Find where the given text appears and provide that cell's center as [X, Y] coordinate. 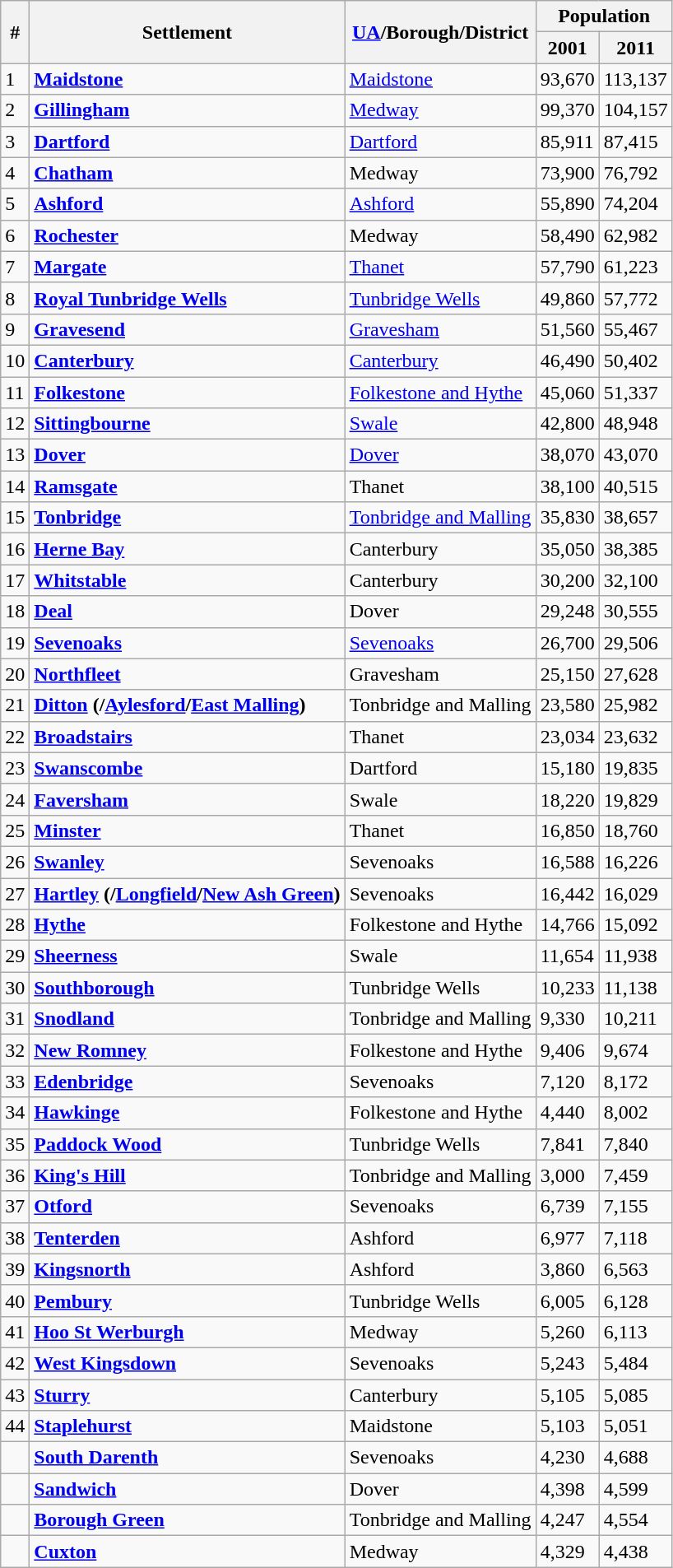
Swanscombe [188, 768]
18,760 [635, 831]
16 [15, 549]
40 [15, 1300]
7 [15, 267]
31 [15, 1019]
4,230 [568, 1458]
29,506 [635, 643]
New Romney [188, 1050]
Sturry [188, 1395]
5,484 [635, 1363]
38,100 [568, 486]
15 [15, 518]
Hartley (/Longfield/New Ash Green) [188, 893]
4,599 [635, 1489]
36 [15, 1175]
4,688 [635, 1458]
Whitstable [188, 580]
West Kingsdown [188, 1363]
26,700 [568, 643]
25 [15, 831]
4,398 [568, 1489]
Cuxton [188, 1552]
61,223 [635, 267]
55,890 [568, 204]
9,330 [568, 1019]
Northfleet [188, 674]
Broadstairs [188, 737]
32 [15, 1050]
Sheerness [188, 956]
4,247 [568, 1520]
11,654 [568, 956]
4,440 [568, 1113]
7,459 [635, 1175]
19,835 [635, 768]
10 [15, 361]
Folkestone [188, 393]
Swanley [188, 862]
UA/Borough/District [440, 32]
113,137 [635, 79]
South Darenth [188, 1458]
# [15, 32]
40,515 [635, 486]
9 [15, 329]
10,233 [568, 988]
6,128 [635, 1300]
Hawkinge [188, 1113]
17 [15, 580]
48,948 [635, 424]
11,938 [635, 956]
20 [15, 674]
8,002 [635, 1113]
Faversham [188, 799]
7,118 [635, 1238]
19,829 [635, 799]
Paddock Wood [188, 1144]
58,490 [568, 235]
49,860 [568, 298]
5,260 [568, 1332]
6 [15, 235]
14 [15, 486]
39 [15, 1269]
29 [15, 956]
23,580 [568, 705]
34 [15, 1113]
Otford [188, 1207]
16,226 [635, 862]
8 [15, 298]
Settlement [188, 32]
33 [15, 1082]
Tonbridge [188, 518]
6,113 [635, 1332]
Sittingbourne [188, 424]
3,000 [568, 1175]
8,172 [635, 1082]
12 [15, 424]
35,050 [568, 549]
62,982 [635, 235]
Royal Tunbridge Wells [188, 298]
27,628 [635, 674]
5,243 [568, 1363]
21 [15, 705]
51,337 [635, 393]
Gravesend [188, 329]
Minster [188, 831]
85,911 [568, 142]
30,555 [635, 612]
42,800 [568, 424]
4,329 [568, 1552]
5,103 [568, 1426]
43,070 [635, 455]
5 [15, 204]
73,900 [568, 173]
Staplehurst [188, 1426]
57,772 [635, 298]
3 [15, 142]
44 [15, 1426]
35,830 [568, 518]
7,840 [635, 1144]
Pembury [188, 1300]
24 [15, 799]
Snodland [188, 1019]
16,588 [568, 862]
6,563 [635, 1269]
King's Hill [188, 1175]
45,060 [568, 393]
4,438 [635, 1552]
50,402 [635, 361]
9,406 [568, 1050]
7,155 [635, 1207]
43 [15, 1395]
7,120 [568, 1082]
93,670 [568, 79]
41 [15, 1332]
32,100 [635, 580]
6,739 [568, 1207]
38 [15, 1238]
5,105 [568, 1395]
23 [15, 768]
Southborough [188, 988]
104,157 [635, 110]
16,850 [568, 831]
25,150 [568, 674]
Kingsnorth [188, 1269]
18,220 [568, 799]
16,442 [568, 893]
57,790 [568, 267]
51,560 [568, 329]
30 [15, 988]
37 [15, 1207]
1 [15, 79]
Deal [188, 612]
Hythe [188, 925]
Borough Green [188, 1520]
35 [15, 1144]
26 [15, 862]
Gillingham [188, 110]
30,200 [568, 580]
11 [15, 393]
3,860 [568, 1269]
18 [15, 612]
25,982 [635, 705]
76,792 [635, 173]
Population [604, 16]
99,370 [568, 110]
Sandwich [188, 1489]
38,657 [635, 518]
4 [15, 173]
23,632 [635, 737]
87,415 [635, 142]
Chatham [188, 173]
7,841 [568, 1144]
Hoo St Werburgh [188, 1332]
22 [15, 737]
16,029 [635, 893]
5,085 [635, 1395]
38,385 [635, 549]
38,070 [568, 455]
2001 [568, 48]
29,248 [568, 612]
Margate [188, 267]
Ditton (/Aylesford/East Malling) [188, 705]
9,674 [635, 1050]
Tenterden [188, 1238]
28 [15, 925]
19 [15, 643]
5,051 [635, 1426]
74,204 [635, 204]
27 [15, 893]
13 [15, 455]
6,977 [568, 1238]
42 [15, 1363]
2 [15, 110]
10,211 [635, 1019]
Herne Bay [188, 549]
23,034 [568, 737]
15,180 [568, 768]
55,467 [635, 329]
2011 [635, 48]
14,766 [568, 925]
46,490 [568, 361]
15,092 [635, 925]
Rochester [188, 235]
6,005 [568, 1300]
Ramsgate [188, 486]
Edenbridge [188, 1082]
11,138 [635, 988]
4,554 [635, 1520]
